Output the (x, y) coordinate of the center of the cell containing the given text.  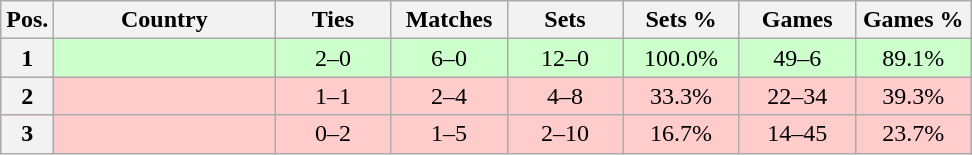
3 (28, 134)
Sets (565, 20)
1–5 (449, 134)
Country (164, 20)
Pos. (28, 20)
49–6 (797, 58)
16.7% (681, 134)
39.3% (913, 96)
Ties (333, 20)
2–4 (449, 96)
1 (28, 58)
2 (28, 96)
23.7% (913, 134)
33.3% (681, 96)
12–0 (565, 58)
100.0% (681, 58)
Matches (449, 20)
22–34 (797, 96)
2–10 (565, 134)
0–2 (333, 134)
89.1% (913, 58)
Games % (913, 20)
4–8 (565, 96)
Sets % (681, 20)
14–45 (797, 134)
2–0 (333, 58)
6–0 (449, 58)
1–1 (333, 96)
Games (797, 20)
